Provide the (X, Y) coordinate of the cell's center where the given text is located.  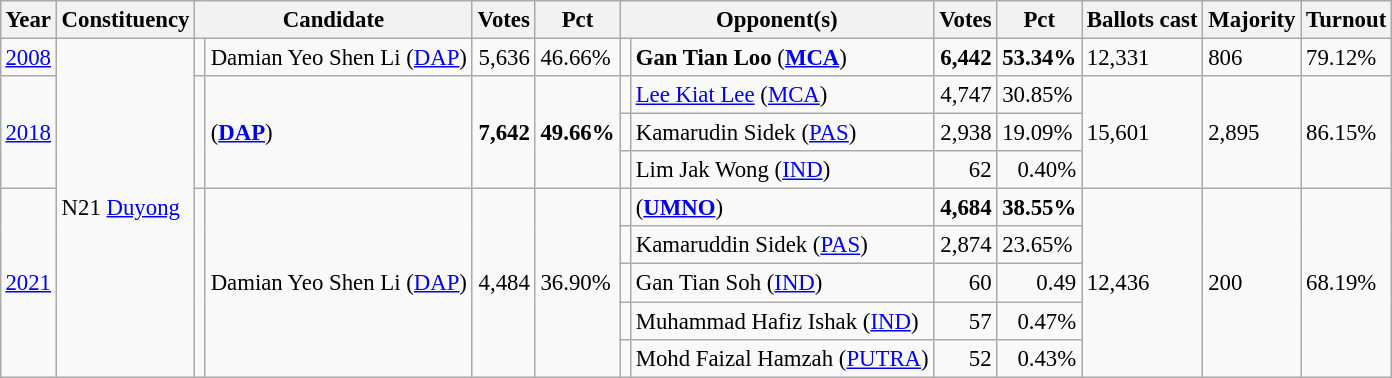
Opponent(s) (777, 20)
2008 (28, 57)
12,331 (1142, 57)
4,484 (504, 283)
0.49 (1040, 283)
7,642 (504, 132)
5,636 (504, 57)
6,442 (966, 57)
Majority (1252, 20)
68.19% (1346, 283)
Lee Kiat Lee (MCA) (782, 95)
2021 (28, 283)
52 (966, 358)
53.34% (1040, 57)
Constituency (125, 20)
0.40% (1040, 170)
2,874 (966, 245)
(UMNO) (782, 208)
57 (966, 321)
4,684 (966, 208)
49.66% (578, 132)
36.90% (578, 283)
79.12% (1346, 57)
2,938 (966, 133)
Kamarudin Sidek (PAS) (782, 133)
30.85% (1040, 95)
38.55% (1040, 208)
4,747 (966, 95)
19.09% (1040, 133)
62 (966, 170)
Candidate (334, 20)
(DAP) (338, 132)
Year (28, 20)
Gan Tian Loo (MCA) (782, 57)
23.65% (1040, 245)
15,601 (1142, 132)
2,895 (1252, 132)
Gan Tian Soh (IND) (782, 283)
Turnout (1346, 20)
86.15% (1346, 132)
Lim Jak Wong (IND) (782, 170)
Muhammad Hafiz Ishak (IND) (782, 321)
Ballots cast (1142, 20)
0.47% (1040, 321)
60 (966, 283)
Mohd Faizal Hamzah (PUTRA) (782, 358)
N21 Duyong (125, 207)
200 (1252, 283)
Kamaruddin Sidek (PAS) (782, 245)
46.66% (578, 57)
0.43% (1040, 358)
2018 (28, 132)
806 (1252, 57)
12,436 (1142, 283)
